Locate the cell with the specified text and output its (X, Y) center coordinate. 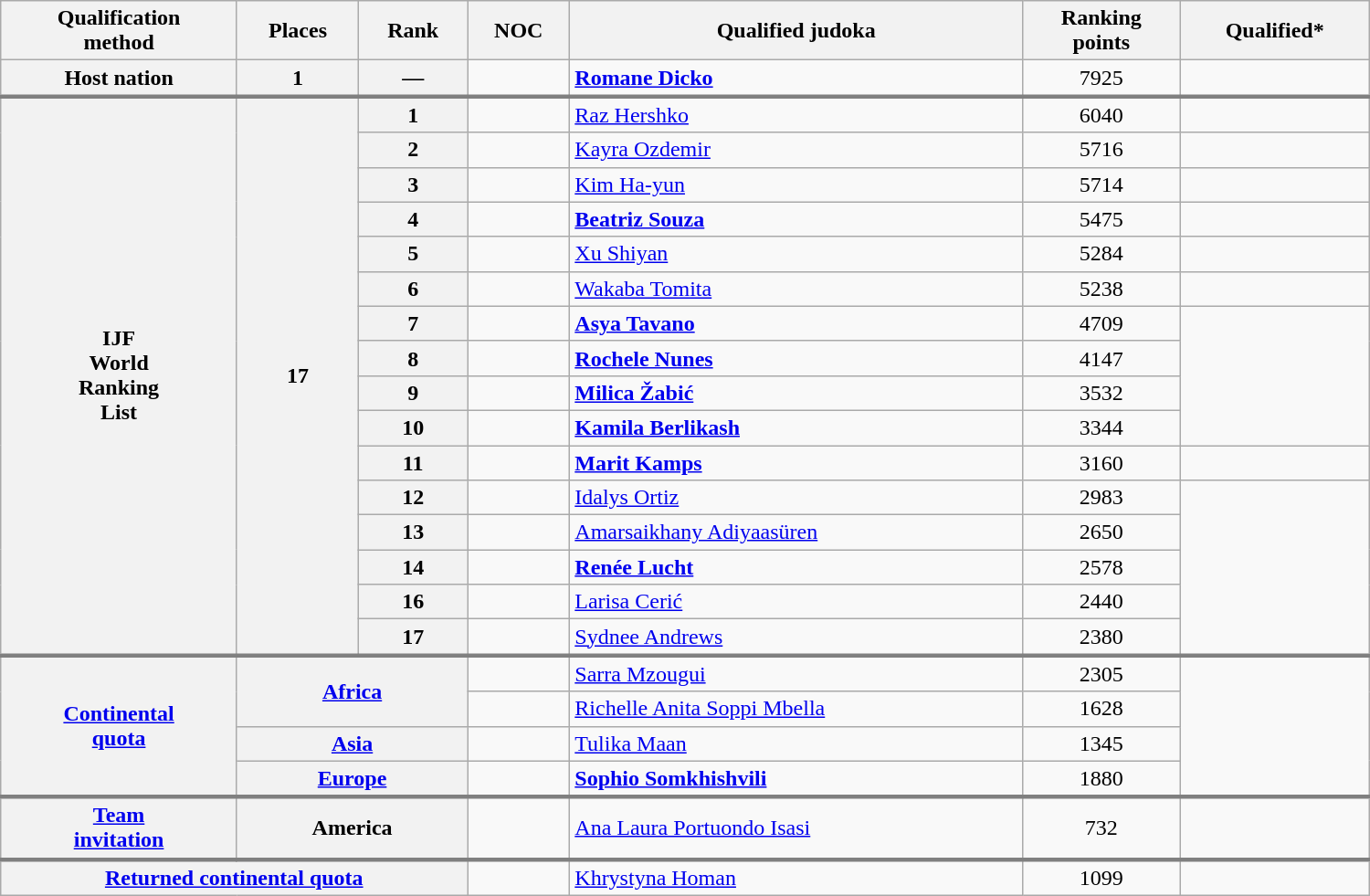
Renée Lucht (796, 567)
Raz Hershko (796, 114)
5284 (1101, 254)
3532 (1101, 393)
Qualified* (1275, 31)
16 (413, 602)
3 (413, 184)
Sophio Somkhishvili (796, 779)
9 (413, 393)
IJFWorldRankingList (119, 375)
3344 (1101, 427)
Amarsaikhany Adiyaasüren (796, 532)
Kamila Berlikash (796, 427)
7925 (1101, 79)
6040 (1101, 114)
732 (1101, 828)
Asia (352, 743)
Milica Žabić (796, 393)
5475 (1101, 219)
Asya Tavano (796, 323)
1628 (1101, 709)
Continentalquota (119, 725)
6 (413, 289)
2440 (1101, 602)
Qualificationmethod (119, 31)
2 (413, 150)
12 (413, 498)
Richelle Anita Soppi Mbella (796, 709)
Idalys Ortiz (796, 498)
Host nation (119, 79)
4709 (1101, 323)
Romane Dicko (796, 79)
Khrystyna Homan (796, 878)
Xu Shiyan (796, 254)
Sarra Mzougui (796, 673)
Returned continental quota (234, 878)
Rank (413, 31)
Teaminvitation (119, 828)
5 (413, 254)
Places (298, 31)
1880 (1101, 779)
Wakaba Tomita (796, 289)
NOC (519, 31)
8 (413, 358)
Beatriz Souza (796, 219)
3160 (1101, 463)
Kim Ha-yun (796, 184)
Larisa Cerić (796, 602)
10 (413, 427)
Marit Kamps (796, 463)
2578 (1101, 567)
13 (413, 532)
2380 (1101, 638)
1099 (1101, 878)
7 (413, 323)
14 (413, 567)
11 (413, 463)
Sydnee Andrews (796, 638)
1345 (1101, 743)
2650 (1101, 532)
Ana Laura Portuondo Isasi (796, 828)
— (413, 79)
Europe (352, 779)
Kayra Ozdemir (796, 150)
5716 (1101, 150)
Rankingpoints (1101, 31)
5714 (1101, 184)
Tulika Maan (796, 743)
Rochele Nunes (796, 358)
Qualified judoka (796, 31)
4147 (1101, 358)
America (352, 828)
Africa (352, 690)
2305 (1101, 673)
2983 (1101, 498)
4 (413, 219)
5238 (1101, 289)
